Scan for the cell matching the given text and deliver its (X, Y) coordinate at center. 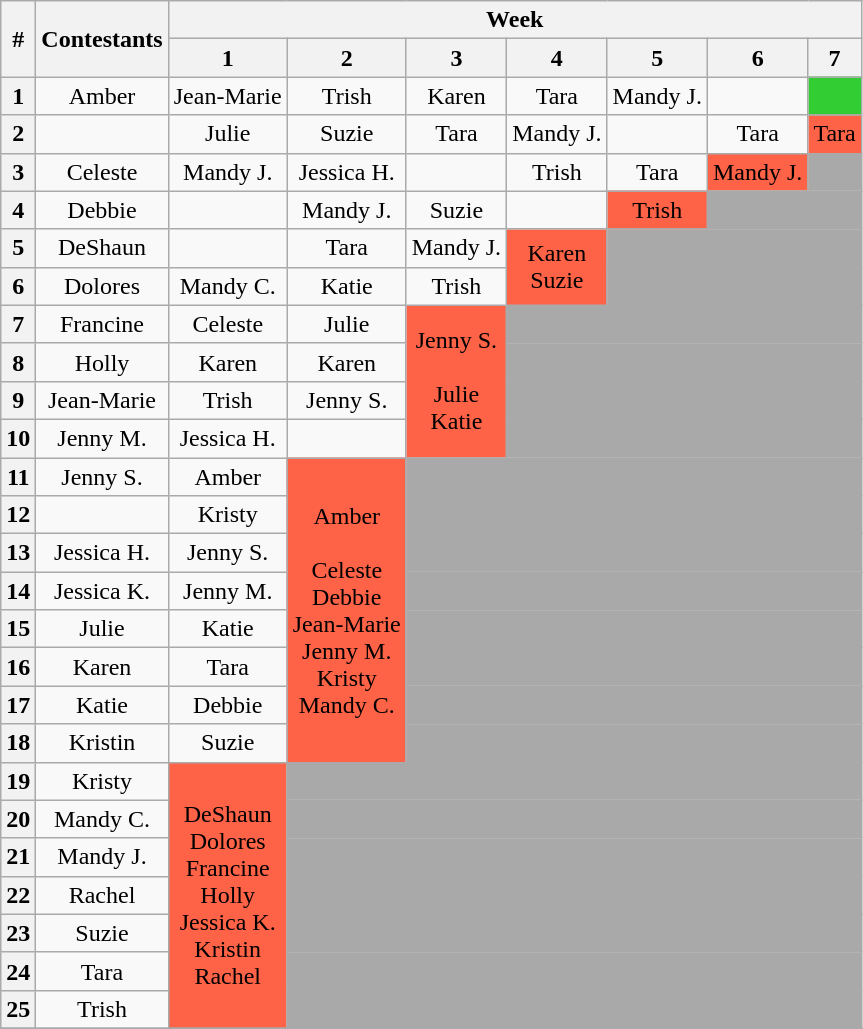
15 (18, 629)
9 (18, 400)
DeShaunDoloresFrancineHollyJessica K.KristinRachel (228, 895)
20 (18, 819)
AmberCelesteDebbieJean-MarieJenny M.KristyMandy C. (346, 610)
17 (18, 705)
Jenny S.JulieKatie (456, 381)
KarenSuzie (557, 267)
16 (18, 667)
22 (18, 895)
# (18, 39)
12 (18, 515)
23 (18, 933)
8 (18, 362)
19 (18, 781)
Kristin (102, 743)
10 (18, 438)
Contestants (102, 39)
13 (18, 553)
DeShaun (102, 248)
Jessica K. (102, 591)
Rachel (102, 895)
11 (18, 477)
Week (514, 20)
14 (18, 591)
Francine (102, 324)
24 (18, 971)
18 (18, 743)
21 (18, 857)
Dolores (102, 286)
Holly (102, 362)
25 (18, 1009)
